Detect which cell encompasses the target text, then output its (x, y) center coordinate. 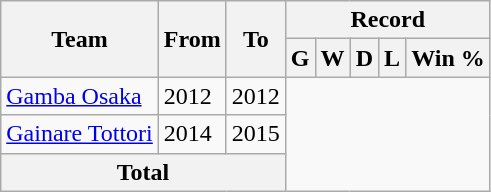
2015 (256, 134)
Gamba Osaka (80, 96)
2014 (192, 134)
Gainare Tottori (80, 134)
Win % (448, 58)
Record (388, 20)
G (300, 58)
Team (80, 39)
From (192, 39)
D (364, 58)
L (392, 58)
To (256, 39)
Total (144, 172)
W (332, 58)
